Extract the (x, y) coordinate from the center of the cell holding the provided text.  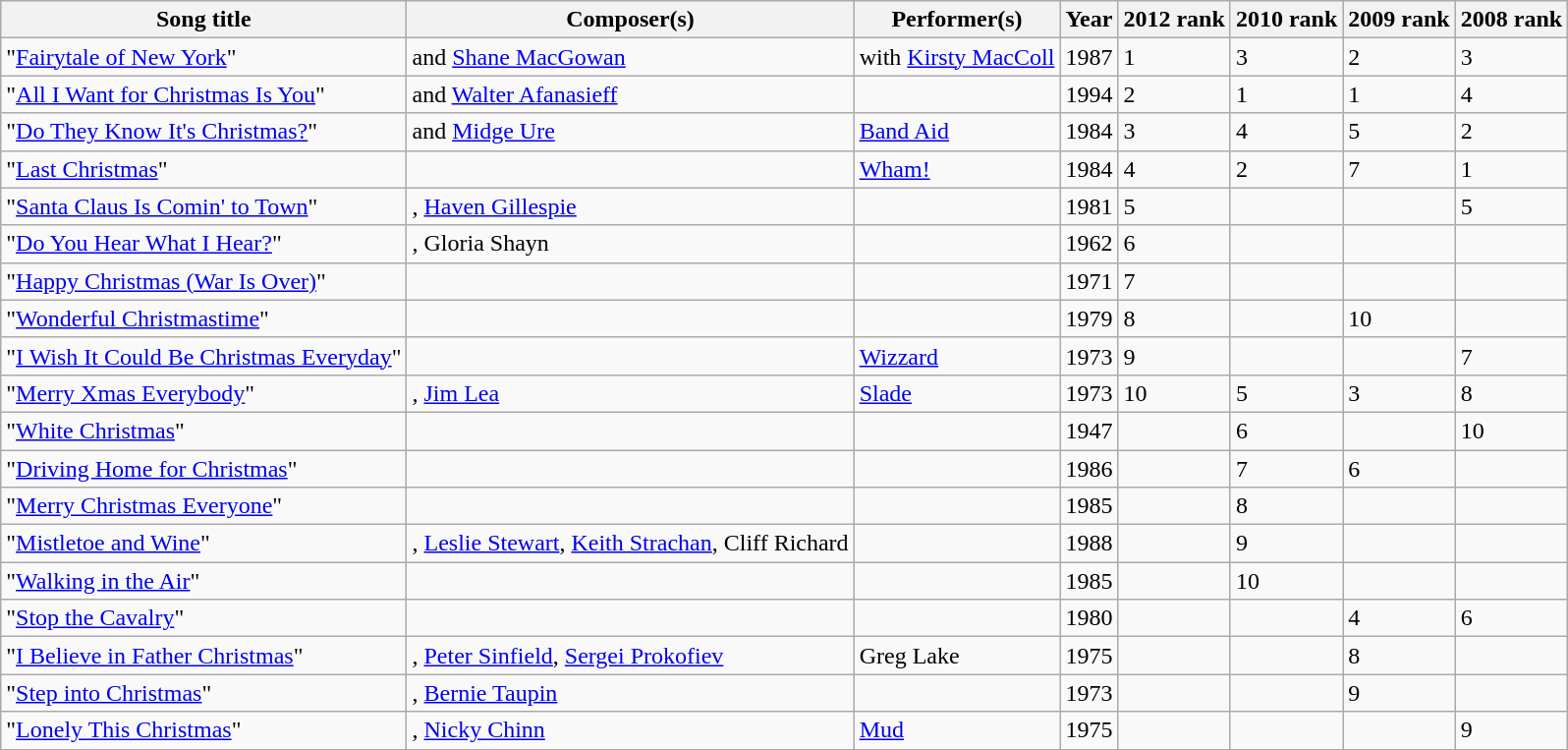
"Stop the Cavalry" (204, 618)
1962 (1089, 244)
"Mistletoe and Wine" (204, 544)
Mud (957, 730)
1947 (1089, 431)
"Do You Hear What I Hear?" (204, 244)
"I Wish It Could Be Christmas Everyday" (204, 356)
"All I Want for Christmas Is You" (204, 94)
Greg Lake (957, 656)
1979 (1089, 318)
"Santa Claus Is Comin' to Town" (204, 206)
Wizzard (957, 356)
with Kirsty MacColl (957, 57)
, Jim Lea (631, 393)
"Lonely This Christmas" (204, 730)
Wham! (957, 169)
Band Aid (957, 132)
and Walter Afanasieff (631, 94)
1981 (1089, 206)
2008 rank (1511, 20)
2010 rank (1286, 20)
"Merry Xmas Everybody" (204, 393)
1986 (1089, 469)
"Happy Christmas (War Is Over)" (204, 281)
"Driving Home for Christmas" (204, 469)
"Step into Christmas" (204, 693)
, Gloria Shayn (631, 244)
"Fairytale of New York" (204, 57)
, Leslie Stewart, Keith Strachan, Cliff Richard (631, 544)
1980 (1089, 618)
Composer(s) (631, 20)
1987 (1089, 57)
"Merry Christmas Everyone" (204, 506)
and Midge Ure (631, 132)
"Walking in the Air" (204, 581)
1988 (1089, 544)
"I Believe in Father Christmas" (204, 656)
, Bernie Taupin (631, 693)
2012 rank (1174, 20)
Year (1089, 20)
1994 (1089, 94)
"Wonderful Christmastime" (204, 318)
Song title (204, 20)
and Shane MacGowan (631, 57)
, Nicky Chinn (631, 730)
2009 rank (1399, 20)
, Haven Gillespie (631, 206)
, Peter Sinfield, Sergei Prokofiev (631, 656)
"Do They Know It's Christmas?" (204, 132)
Performer(s) (957, 20)
"White Christmas" (204, 431)
"Last Christmas" (204, 169)
1971 (1089, 281)
Slade (957, 393)
